Pinpoint the cell where the given text exists, returning its (X, Y) midpoint coordinate. 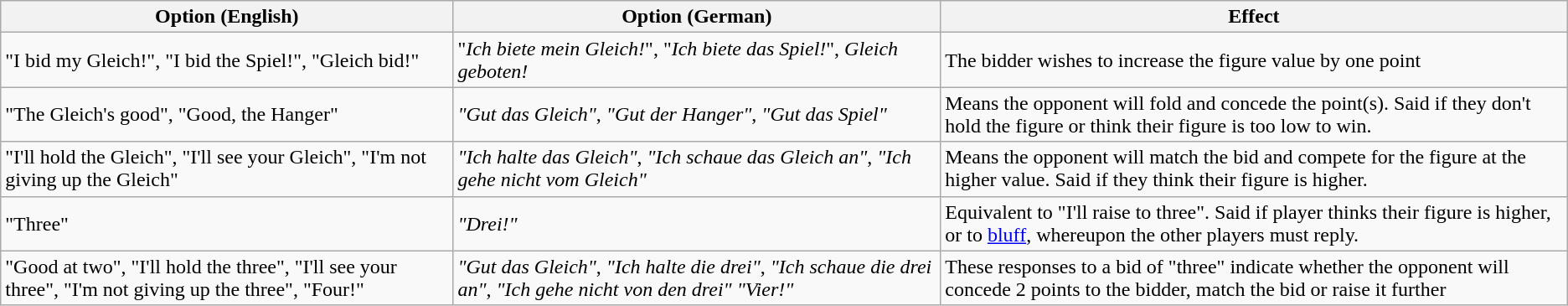
These responses to a bid of "three" indicate whether the opponent will concede 2 points to the bidder, match the bid or raise it further (1255, 278)
"Ich halte das Gleich", "Ich schaue das Gleich an", "Ich gehe nicht vom Gleich" (697, 169)
Option (German) (697, 17)
"Gut das Gleich", "Gut der Hanger", "Gut das Spiel" (697, 114)
"Ich biete mein Gleich!", "Ich biete das Spiel!", Gleich geboten! (697, 60)
Equivalent to "I'll raise to three". Said if player thinks their figure is higher, or to bluff, whereupon the other players must reply. (1255, 223)
Means the opponent will fold and concede the point(s). Said if they don't hold the figure or think their figure is too low to win. (1255, 114)
Effect (1255, 17)
"I'll hold the Gleich", "I'll see your Gleich", "I'm not giving up the Gleich" (227, 169)
Means the opponent will match the bid and compete for the figure at the higher value. Said if they think their figure is higher. (1255, 169)
"Three" (227, 223)
Option (English) (227, 17)
"Gut das Gleich", "Ich halte die drei", "Ich schaue die drei an", "Ich gehe nicht von den drei" "Vier!" (697, 278)
"The Gleich's good", "Good, the Hanger" (227, 114)
The bidder wishes to increase the figure value by one point (1255, 60)
"Good at two", "I'll hold the three", "I'll see your three", "I'm not giving up the three", "Four!" (227, 278)
"I bid my Gleich!", "I bid the Spiel!", "Gleich bid!" (227, 60)
"Drei!" (697, 223)
